Return the (X, Y) coordinate for the center point of the cell that contains the specified text.  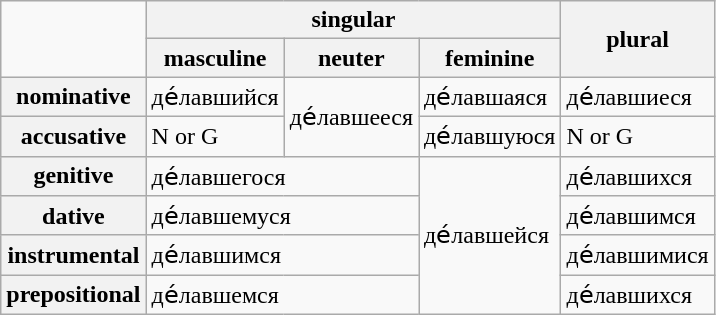
де́лавшимися (638, 255)
dative (74, 216)
де́лавшаяся (490, 97)
feminine (490, 58)
masculine (215, 58)
де́лавшегося (282, 176)
де́лавшийся (215, 97)
prepositional (74, 295)
де́лавшемуся (282, 216)
instrumental (74, 255)
де́лавшееся (351, 116)
genitive (74, 176)
nominative (74, 97)
neuter (351, 58)
singular (354, 20)
де́лавшуюся (490, 136)
де́лавшейся (490, 235)
plural (638, 39)
де́лавшемся (282, 295)
accusative (74, 136)
де́лавшиеся (638, 97)
